Detect which cell encompasses the target text, then output its (x, y) center coordinate. 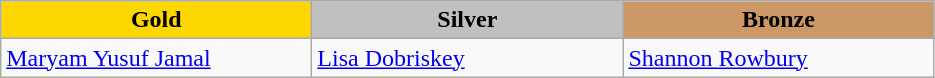
Bronze (778, 20)
Silver (468, 20)
Shannon Rowbury (778, 58)
Lisa Dobriskey (468, 58)
Maryam Yusuf Jamal (156, 58)
Gold (156, 20)
